Find where the given text appears and provide that cell's center as [x, y] coordinate. 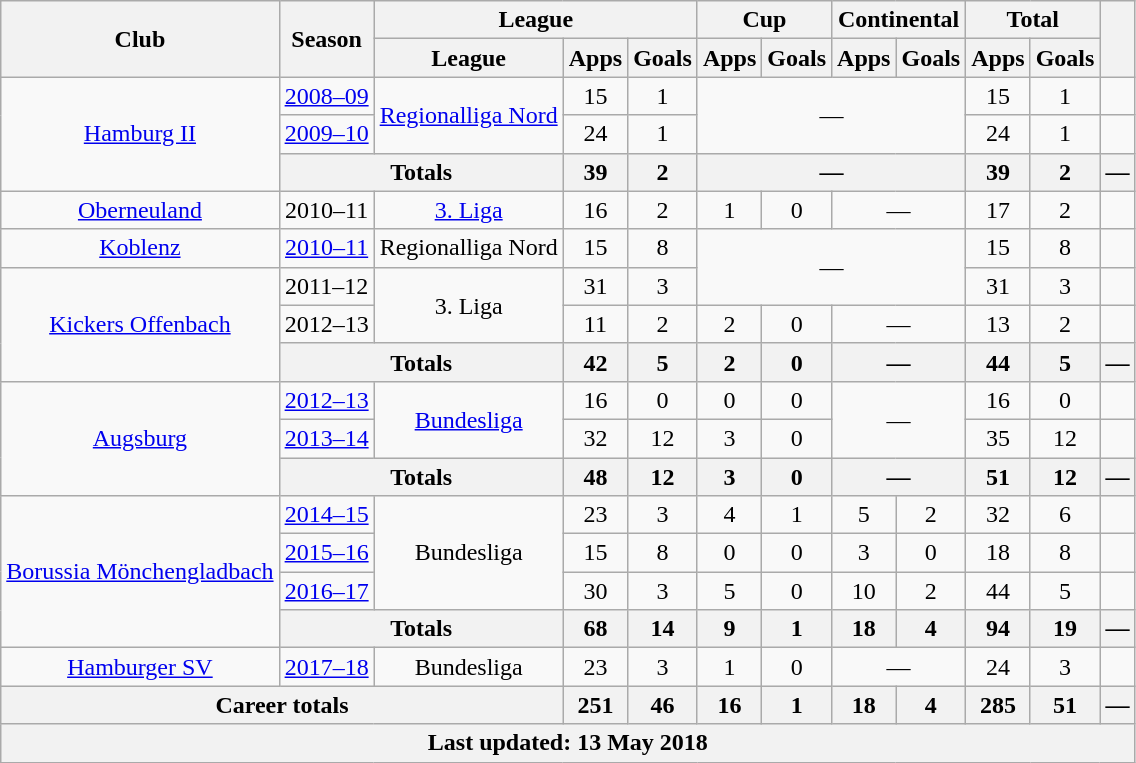
19 [1065, 629]
Koblenz [140, 248]
Cup [764, 20]
42 [595, 362]
94 [998, 629]
Total [1033, 20]
30 [595, 591]
2015–16 [326, 553]
2014–15 [326, 515]
Augsburg [140, 438]
251 [595, 705]
Hamburger SV [140, 667]
68 [595, 629]
11 [595, 324]
35 [998, 438]
Last updated: 13 May 2018 [568, 743]
2009–10 [326, 134]
Oberneuland [140, 210]
2017–18 [326, 667]
Season [326, 39]
Career totals [282, 705]
14 [663, 629]
2016–17 [326, 591]
2011–12 [326, 286]
9 [729, 629]
48 [595, 477]
285 [998, 705]
Continental [899, 20]
46 [663, 705]
2013–14 [326, 438]
13 [998, 324]
Hamburg II [140, 134]
Club [140, 39]
6 [1065, 515]
2008–09 [326, 96]
Borussia Mönchengladbach [140, 572]
10 [864, 591]
17 [998, 210]
Kickers Offenbach [140, 324]
